Pinpoint the cell where the given text exists, returning its [x, y] midpoint coordinate. 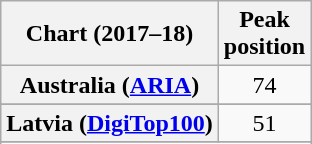
74 [264, 85]
Latvia (DigiTop100) [110, 123]
Australia (ARIA) [110, 85]
Chart (2017–18) [110, 34]
Peakposition [264, 34]
51 [264, 123]
